Provide the [X, Y] coordinate of the cell's center where the given text is located.  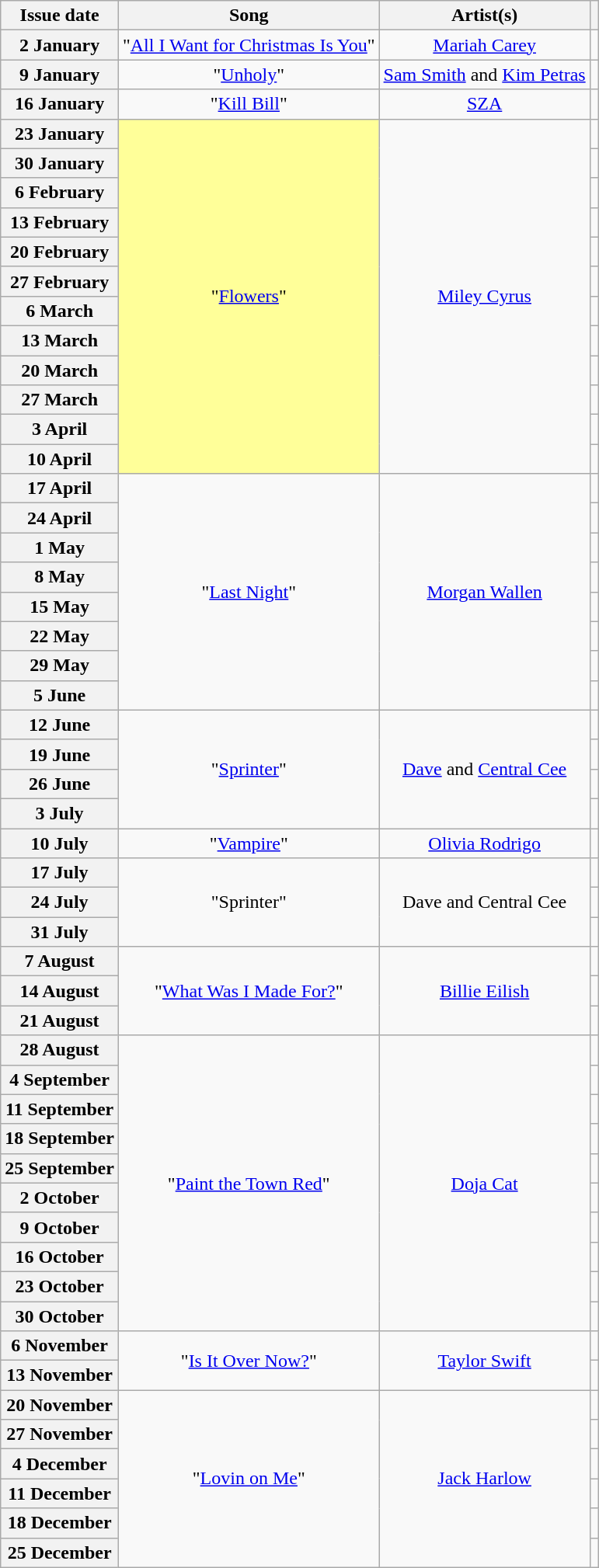
Issue date [60, 16]
4 September [60, 1080]
Jack Harlow [485, 1479]
Doja Cat [485, 1184]
31 July [60, 932]
10 April [60, 459]
30 January [60, 163]
18 September [60, 1139]
16 October [60, 1257]
Miley Cyrus [485, 297]
23 January [60, 134]
24 April [60, 518]
"Is It Over Now?" [249, 1361]
Taylor Swift [485, 1361]
14 August [60, 991]
10 July [60, 843]
25 December [60, 1552]
17 July [60, 873]
29 May [60, 666]
15 May [60, 607]
21 August [60, 1020]
20 February [60, 252]
"Kill Bill" [249, 104]
Mariah Carey [485, 45]
Olivia Rodrigo [485, 843]
6 February [60, 193]
7 August [60, 961]
"Flowers" [249, 297]
9 October [60, 1227]
19 June [60, 754]
"What Was I Made For?" [249, 991]
9 January [60, 75]
27 March [60, 400]
"Unholy" [249, 75]
Morgan Wallen [485, 592]
12 June [60, 725]
20 November [60, 1405]
27 February [60, 281]
Artist(s) [485, 16]
3 July [60, 813]
24 July [60, 902]
"Vampire" [249, 843]
4 December [60, 1464]
Billie Eilish [485, 991]
30 October [60, 1316]
Song [249, 16]
13 March [60, 340]
13 November [60, 1375]
26 June [60, 784]
2 January [60, 45]
Sam Smith and Kim Petras [485, 75]
6 November [60, 1346]
3 April [60, 429]
25 September [60, 1168]
16 January [60, 104]
"Lovin on Me" [249, 1479]
"Last Night" [249, 592]
"All I Want for Christmas Is You" [249, 45]
11 September [60, 1109]
13 February [60, 222]
22 May [60, 636]
17 April [60, 488]
1 May [60, 548]
23 October [60, 1286]
11 December [60, 1493]
8 May [60, 577]
SZA [485, 104]
27 November [60, 1434]
2 October [60, 1198]
18 December [60, 1523]
"Paint the Town Red" [249, 1184]
6 March [60, 311]
5 June [60, 695]
20 March [60, 370]
28 August [60, 1050]
